Detect which cell encompasses the target text, then output its [X, Y] center coordinate. 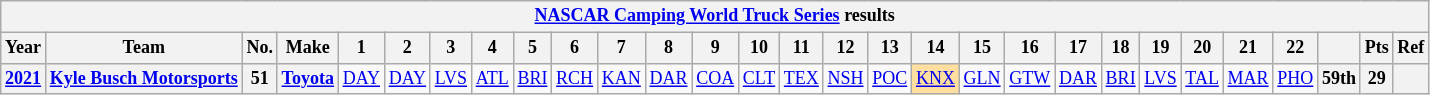
7 [621, 48]
Pts [1376, 48]
19 [1160, 48]
5 [532, 48]
18 [1120, 48]
59th [1340, 78]
Make [308, 48]
Team [144, 48]
COA [716, 78]
NASCAR Camping World Truck Series results [715, 16]
29 [1376, 78]
20 [1202, 48]
RCH [575, 78]
2021 [24, 78]
4 [492, 48]
17 [1078, 48]
10 [760, 48]
MAR [1248, 78]
6 [575, 48]
Toyota [308, 78]
NSH [846, 78]
GTW [1030, 78]
ATL [492, 78]
15 [982, 48]
Year [24, 48]
16 [1030, 48]
GLN [982, 78]
2 [407, 48]
13 [890, 48]
51 [260, 78]
Ref [1411, 48]
No. [260, 48]
TAL [1202, 78]
9 [716, 48]
14 [936, 48]
11 [802, 48]
CLT [760, 78]
TEX [802, 78]
PHO [1296, 78]
1 [361, 48]
8 [668, 48]
22 [1296, 48]
12 [846, 48]
KAN [621, 78]
3 [450, 48]
Kyle Busch Motorsports [144, 78]
POC [890, 78]
KNX [936, 78]
21 [1248, 48]
